Output the (X, Y) coordinate of the center of the cell containing the given text.  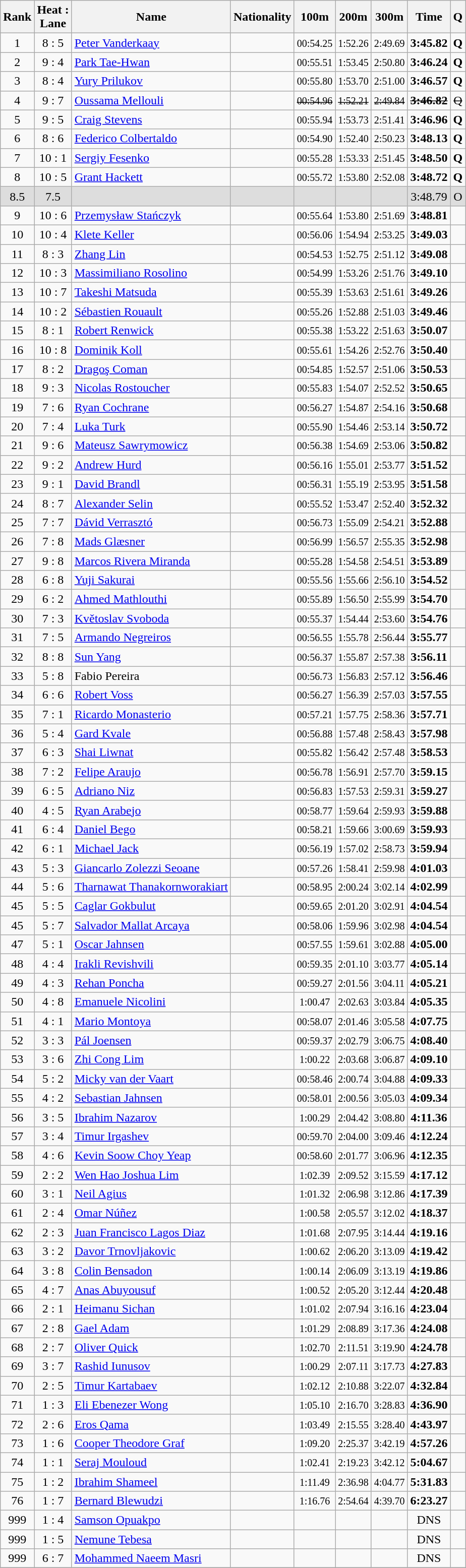
1:52.40 (354, 139)
1:01.29 (315, 1328)
6 : 4 (53, 829)
00:56.31 (315, 484)
David Brandl (151, 484)
1:52.75 (354, 254)
8 : 7 (53, 503)
00:57.55 (315, 945)
7 : 3 (53, 618)
5 : 2 (53, 1079)
Adriano Niz (151, 791)
2:53.25 (389, 234)
Dominik Koll (151, 350)
00:58.01 (315, 1098)
2:51.45 (389, 158)
2:07.11 (354, 1366)
00:56.37 (315, 657)
00:56.99 (315, 541)
11 (17, 254)
3:53.89 (429, 561)
00:55.52 (315, 503)
55 (17, 1098)
Květoslav Svoboda (151, 618)
1:52.21 (354, 100)
4:12.24 (429, 1136)
9 : 7 (53, 100)
1:54.44 (354, 618)
Emanuele Nicolini (151, 1002)
2:04.00 (354, 1136)
2 (17, 62)
2:36.98 (354, 1481)
Zhang Lin (151, 254)
3:50.82 (429, 446)
2:49.69 (389, 43)
3:09.46 (389, 1136)
00:55.80 (315, 81)
Nemune Tebesa (151, 1539)
4:11.36 (429, 1117)
2:58.36 (389, 714)
31 (17, 638)
39 (17, 791)
Neil Agius (151, 1194)
4:07.75 (429, 1021)
2:51.63 (389, 331)
3:59.94 (429, 848)
3:54.70 (429, 599)
O (458, 196)
8 : 8 (53, 657)
3:59.93 (429, 829)
2:51.41 (389, 119)
3:59.27 (429, 791)
1:56.91 (354, 772)
2:52.52 (389, 388)
2:00.56 (354, 1098)
1:11.49 (315, 1481)
2:57.12 (389, 676)
4:09.33 (429, 1079)
5 : 3 (53, 867)
73 (17, 1443)
3:51.52 (429, 465)
8 : 5 (53, 43)
9 : 5 (53, 119)
1:55.01 (354, 465)
Anas Abuyousuf (151, 1290)
34 (17, 695)
3:42.12 (389, 1462)
9 : 8 (53, 561)
Andrew Hurd (151, 465)
3:17.73 (389, 1366)
3:49.03 (429, 234)
8 : 4 (53, 81)
Przemysław Stańczyk (151, 215)
1:53.73 (354, 119)
2:01.10 (354, 964)
3:06.96 (389, 1155)
54 (17, 1079)
2:53.06 (389, 446)
3:46.24 (429, 62)
3:50.72 (429, 426)
2:56.44 (389, 638)
00:56.16 (315, 465)
62 (17, 1232)
Seraj Mouloud (151, 1462)
1:53.33 (354, 158)
56 (17, 1117)
42 (17, 848)
4:27.83 (429, 1366)
76 (17, 1501)
8 (17, 177)
4:05.21 (429, 983)
1:54.94 (354, 234)
1:55.66 (354, 580)
Timur Kartabaev (151, 1386)
18 (17, 388)
2:55.35 (389, 541)
6 : 1 (53, 848)
64 (17, 1271)
1 (17, 43)
00:59.27 (315, 983)
Marcos Rivera Miranda (151, 561)
2:25.37 (354, 1443)
00:55.51 (315, 62)
1:59.61 (354, 945)
00:58.06 (315, 925)
2:59.31 (389, 791)
3:52.98 (429, 541)
Eli Ebenezer Wong (151, 1405)
2:07.95 (354, 1232)
5 : 7 (53, 925)
4:24.78 (429, 1347)
5 (17, 119)
2 : 8 (53, 1328)
7 : 4 (53, 426)
3:54.76 (429, 618)
2:04.42 (354, 1117)
4:04.77 (389, 1481)
Daniel Bego (151, 829)
4 (17, 100)
1:59.96 (354, 925)
3:57.71 (429, 714)
00:58.07 (315, 1021)
Takeshi Matsuda (151, 292)
3:28.83 (389, 1405)
4:19.86 (429, 1271)
1:54.46 (354, 426)
200m (354, 17)
00:55.56 (315, 580)
3:19.90 (389, 1347)
Grant Hackett (151, 177)
2:59.98 (389, 867)
2:51.00 (389, 81)
3:50.68 (429, 407)
00:55.82 (315, 752)
6 : 8 (53, 580)
4 : 3 (53, 983)
1:02.41 (315, 1462)
2:09.52 (354, 1175)
2:55.99 (389, 599)
Yury Prilukov (151, 81)
Dragoş Coman (151, 369)
00:56.83 (315, 791)
3:46.96 (429, 119)
4:08.40 (429, 1040)
00:58.95 (315, 887)
Sun Yang (151, 657)
00:54.25 (315, 43)
2:00.74 (354, 1079)
3:04.11 (389, 983)
3 : 7 (53, 1366)
1 : 7 (53, 1501)
4 : 6 (53, 1155)
1:55.78 (354, 638)
Fabio Pereira (151, 676)
2:57.38 (389, 657)
1:02.39 (315, 1175)
1 : 4 (53, 1520)
2:51.12 (389, 254)
10 : 3 (53, 273)
4 : 7 (53, 1290)
00:56.55 (315, 638)
3:08.80 (389, 1117)
2:08.89 (354, 1328)
100m (315, 17)
1 : 2 (53, 1481)
00:55.26 (315, 311)
00:59.37 (315, 1040)
5 : 5 (53, 906)
2:51.61 (389, 292)
Luka Turk (151, 426)
1:09.20 (315, 1443)
9 : 2 (53, 465)
00:55.72 (315, 177)
5 : 1 (53, 945)
4:23.04 (429, 1309)
1:53.63 (354, 292)
4:43.97 (429, 1424)
14 (17, 311)
2:05.20 (354, 1290)
Rehan Poncha (151, 983)
10 : 2 (53, 311)
2:58.73 (389, 848)
16 (17, 350)
10 : 6 (53, 215)
3:02.14 (389, 887)
3:06.87 (389, 1059)
00:56.78 (315, 772)
Peter Vanderkaay (151, 43)
3:49.26 (429, 292)
2 : 1 (53, 1309)
4:17.39 (429, 1194)
00:59.70 (315, 1136)
19 (17, 407)
4:02.99 (429, 887)
3:51.58 (429, 484)
32 (17, 657)
3:49.08 (429, 254)
3:48.50 (429, 158)
Robert Renwick (151, 331)
Dávid Verrasztó (151, 522)
00:55.38 (315, 331)
2:49.84 (389, 100)
3:05.58 (389, 1021)
2:03.68 (354, 1059)
Pál Joensen (151, 1040)
3:55.77 (429, 638)
00:57.21 (315, 714)
22 (17, 465)
1:00.47 (315, 1002)
43 (17, 867)
3:02.98 (389, 925)
2 : 2 (53, 1175)
9 : 4 (53, 62)
4:57.26 (429, 1443)
2 : 6 (53, 1424)
69 (17, 1366)
4:32.84 (429, 1386)
2:57.48 (389, 752)
15 (17, 331)
3:06.75 (389, 1040)
3:04.88 (389, 1079)
3:05.03 (389, 1098)
2:01.77 (354, 1155)
4 : 8 (53, 1002)
4:18.37 (429, 1213)
Sergiy Fesenko (151, 158)
2:52.40 (389, 503)
6 (17, 139)
6 : 7 (53, 1558)
4:12.35 (429, 1155)
3:48.79 (429, 196)
1:00.58 (315, 1213)
00:55.90 (315, 426)
3:52.32 (429, 503)
1:02.12 (315, 1386)
Ibrahim Nazarov (151, 1117)
00:55.64 (315, 215)
1:53.26 (354, 273)
1:00.62 (315, 1251)
Nicolas Rostoucher (151, 388)
6:23.27 (429, 1501)
4:17.12 (429, 1175)
1:53.47 (354, 503)
57 (17, 1136)
1:57.75 (354, 714)
4 : 1 (53, 1021)
2:51.69 (389, 215)
2:53.60 (389, 618)
2:01.46 (354, 1021)
2:06.20 (354, 1251)
41 (17, 829)
1:54.58 (354, 561)
Sebastian Jahnsen (151, 1098)
10 : 5 (53, 177)
3:45.82 (429, 43)
Ahmed Mathlouthi (151, 599)
2 : 5 (53, 1386)
Mario Montoya (151, 1021)
3:59.15 (429, 772)
4:19.42 (429, 1251)
3:02.91 (389, 906)
1:58.41 (354, 867)
1:53.70 (354, 81)
10 (17, 234)
2:54.51 (389, 561)
Wen Hao Joshua Lim (151, 1175)
2 : 7 (53, 1347)
2:05.57 (354, 1213)
3:50.40 (429, 350)
4:36.90 (429, 1405)
00:58.46 (315, 1079)
Park Tae-Hwan (151, 62)
4:09.10 (429, 1059)
00:56.19 (315, 848)
4:05.00 (429, 945)
3:54.52 (429, 580)
4:01.03 (429, 867)
00:58.21 (315, 829)
2:57.70 (389, 772)
300m (389, 17)
4:39.70 (389, 1501)
2:50.23 (389, 139)
23 (17, 484)
1:55.19 (354, 484)
7 : 6 (53, 407)
2:01.56 (354, 983)
Klete Keller (151, 234)
3:03.77 (389, 964)
Rank (17, 17)
3:58.53 (429, 752)
00:54.99 (315, 273)
6 : 6 (53, 695)
1:53.45 (354, 62)
40 (17, 810)
Colin Bensadon (151, 1271)
5 : 6 (53, 887)
8.5 (17, 196)
1:59.64 (354, 810)
37 (17, 752)
3:13.09 (389, 1251)
2:10.88 (354, 1386)
72 (17, 1424)
5 : 4 (53, 733)
2:53.95 (389, 484)
4:24.08 (429, 1328)
50 (17, 1002)
Cooper Theodore Graf (151, 1443)
3:28.40 (389, 1424)
3:17.36 (389, 1328)
1:05.10 (315, 1405)
Robert Voss (151, 695)
3:00.69 (389, 829)
1:01.68 (315, 1232)
Gard Kvale (151, 733)
2:06.98 (354, 1194)
Nationality (262, 17)
12 (17, 273)
Micky van der Vaart (151, 1079)
Alexander Selin (151, 503)
10 : 8 (53, 350)
2:16.70 (354, 1405)
2:15.55 (354, 1424)
Gael Adam (151, 1328)
Time (429, 17)
53 (17, 1059)
1:01.32 (315, 1194)
1:54.26 (354, 350)
00:54.85 (315, 369)
3:46.57 (429, 81)
49 (17, 983)
7 : 1 (53, 714)
4 : 5 (53, 810)
00:56.06 (315, 234)
1:54.69 (354, 446)
Shai Liwnat (151, 752)
Yuji Sakurai (151, 580)
7 : 5 (53, 638)
26 (17, 541)
2:53.77 (389, 465)
21 (17, 446)
9 (17, 215)
1:01.02 (315, 1309)
1:00.52 (315, 1290)
3:57.55 (429, 695)
Eros Qama (151, 1424)
3 (17, 81)
Armando Negreiros (151, 638)
44 (17, 887)
1:00.14 (315, 1271)
61 (17, 1213)
00:58.60 (315, 1155)
00:55.89 (315, 599)
3:52.88 (429, 522)
2:51.76 (389, 273)
Ricardo Monasterio (151, 714)
2:57.03 (389, 695)
00:57.26 (315, 867)
3 : 1 (53, 1194)
3:12.44 (389, 1290)
Caglar Gokbulut (151, 906)
3:49.10 (429, 273)
3:49.46 (429, 311)
Mateusz Sawrymowicz (151, 446)
67 (17, 1328)
Bernard Blewudzi (151, 1501)
6 : 2 (53, 599)
60 (17, 1194)
9 : 1 (53, 484)
3:12.86 (389, 1194)
10 : 1 (53, 158)
2:01.20 (354, 906)
27 (17, 561)
3:50.53 (429, 369)
Name (151, 17)
2:56.10 (389, 580)
Ryan Arabejo (151, 810)
3:15.59 (389, 1175)
1:16.76 (315, 1501)
5:31.83 (429, 1481)
00:54.90 (315, 139)
74 (17, 1462)
2:19.23 (354, 1462)
1:00.22 (315, 1059)
Oliver Quick (151, 1347)
3:50.65 (429, 388)
Mohammed Naeem Masri (151, 1558)
9 : 6 (53, 446)
Ibrahim Shameel (151, 1481)
Davor Trnovljakovic (151, 1251)
Michael Jack (151, 848)
2 : 3 (53, 1232)
3:57.98 (429, 733)
1:56.42 (354, 752)
Juan Francisco Lagos Diaz (151, 1232)
00:55.61 (315, 350)
Sébastien Rouault (151, 311)
3:46.82 (429, 100)
Giancarlo Zolezzi Seoane (151, 867)
6 : 5 (53, 791)
3 : 3 (53, 1040)
00:55.83 (315, 388)
Kevin Soow Choy Yeap (151, 1155)
48 (17, 964)
66 (17, 1309)
36 (17, 733)
2:11.51 (354, 1347)
1:57.02 (354, 848)
4:05.14 (429, 964)
3:12.02 (389, 1213)
28 (17, 580)
Tharnawat Thanakornworakiart (151, 887)
Heimanu Sichan (151, 1309)
10 : 7 (53, 292)
30 (17, 618)
Oussama Mellouli (151, 100)
3:48.81 (429, 215)
1:56.39 (354, 695)
3 : 6 (53, 1059)
4:20.48 (429, 1290)
3:16.16 (389, 1309)
25 (17, 522)
1:57.48 (354, 733)
2:52.08 (389, 177)
Massimiliano Rosolino (151, 273)
7 : 7 (53, 522)
Craig Stevens (151, 119)
5:04.67 (429, 1462)
00:56.38 (315, 446)
1 : 5 (53, 1539)
24 (17, 503)
00:56.88 (315, 733)
3:03.84 (389, 1002)
10 : 4 (53, 234)
2:54.64 (354, 1501)
3 : 2 (53, 1251)
Heat : Lane (53, 17)
3:56.46 (429, 676)
1 : 3 (53, 1405)
8 : 1 (53, 331)
2:51.06 (389, 369)
51 (17, 1021)
2:02.63 (354, 1002)
2:06.09 (354, 1271)
20 (17, 426)
59 (17, 1175)
1:55.09 (354, 522)
7 : 8 (53, 541)
3:02.88 (389, 945)
2:58.43 (389, 733)
6 : 3 (53, 752)
1:56.50 (354, 599)
Federico Colbertaldo (151, 139)
3 : 8 (53, 1271)
1:56.57 (354, 541)
4:19.16 (429, 1232)
7 (17, 158)
1:52.26 (354, 43)
Zhi Cong Lim (151, 1059)
1:56.83 (354, 676)
70 (17, 1386)
3:48.13 (429, 139)
00:55.39 (315, 292)
00:54.53 (315, 254)
2:00.24 (354, 887)
Rashid Iunusov (151, 1366)
4:09.34 (429, 1098)
2:54.16 (389, 407)
1:52.88 (354, 311)
8 : 3 (53, 254)
8 : 2 (53, 369)
75 (17, 1481)
7 : 2 (53, 772)
29 (17, 599)
1 : 6 (53, 1443)
1:53.22 (354, 331)
1:03.49 (315, 1424)
1:52.57 (354, 369)
13 (17, 292)
Mads Glæsner (151, 541)
3:22.07 (389, 1386)
4 : 4 (53, 964)
Ryan Cochrane (151, 407)
9 : 3 (53, 388)
00:58.77 (315, 810)
17 (17, 369)
Omar Núñez (151, 1213)
00:54.96 (315, 100)
Timur Irgashev (151, 1136)
35 (17, 714)
47 (17, 945)
58 (17, 1155)
68 (17, 1347)
2:50.80 (389, 62)
4:05.35 (429, 1002)
3:13.19 (389, 1271)
2:07.94 (354, 1309)
1:57.53 (354, 791)
1:55.87 (354, 657)
00:59.65 (315, 906)
2:54.21 (389, 522)
2 : 4 (53, 1213)
Felipe Araujo (151, 772)
3:14.44 (389, 1232)
33 (17, 676)
00:55.94 (315, 119)
4 : 2 (53, 1098)
Salvador Mallat Arcaya (151, 925)
3:42.19 (389, 1443)
2:52.76 (389, 350)
1:54.07 (354, 388)
Samson Opuakpo (151, 1520)
Irakli Revishvili (151, 964)
00:59.35 (315, 964)
71 (17, 1405)
Oscar Jahnsen (151, 945)
3 : 4 (53, 1136)
1:02.70 (315, 1347)
2:59.93 (389, 810)
1:54.87 (354, 407)
5 : 8 (53, 676)
00:55.37 (315, 618)
1:59.66 (354, 829)
1 : 1 (53, 1462)
52 (17, 1040)
3:56.11 (429, 657)
2:53.14 (389, 426)
7.5 (53, 196)
3:50.07 (429, 331)
8 : 6 (53, 139)
3:48.72 (429, 177)
65 (17, 1290)
2:02.79 (354, 1040)
2:51.03 (389, 311)
3 : 5 (53, 1117)
38 (17, 772)
63 (17, 1251)
3:59.88 (429, 810)
